Identify which cell holds the provided text, then report its [x, y] central coordinate. 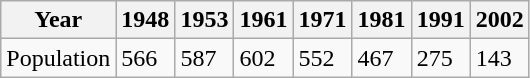
1948 [146, 20]
275 [440, 58]
1991 [440, 20]
143 [500, 58]
2002 [500, 20]
Year [58, 20]
1961 [264, 20]
1953 [204, 20]
566 [146, 58]
Population [58, 58]
1971 [322, 20]
587 [204, 58]
467 [382, 58]
602 [264, 58]
552 [322, 58]
1981 [382, 20]
